For the text-containing cell, return its midpoint in (x, y) coordinate format. 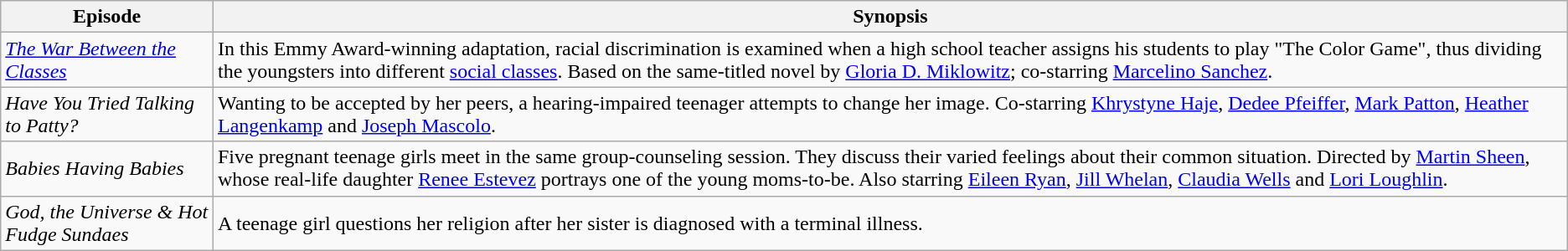
The War Between the Classes (107, 60)
Have You Tried Talking to Patty? (107, 114)
Synopsis (890, 17)
God, the Universe & Hot Fudge Sundaes (107, 223)
Babies Having Babies (107, 169)
Episode (107, 17)
A teenage girl questions her religion after her sister is diagnosed with a terminal illness. (890, 223)
